Find where the given text appears and provide that cell's center as [x, y] coordinate. 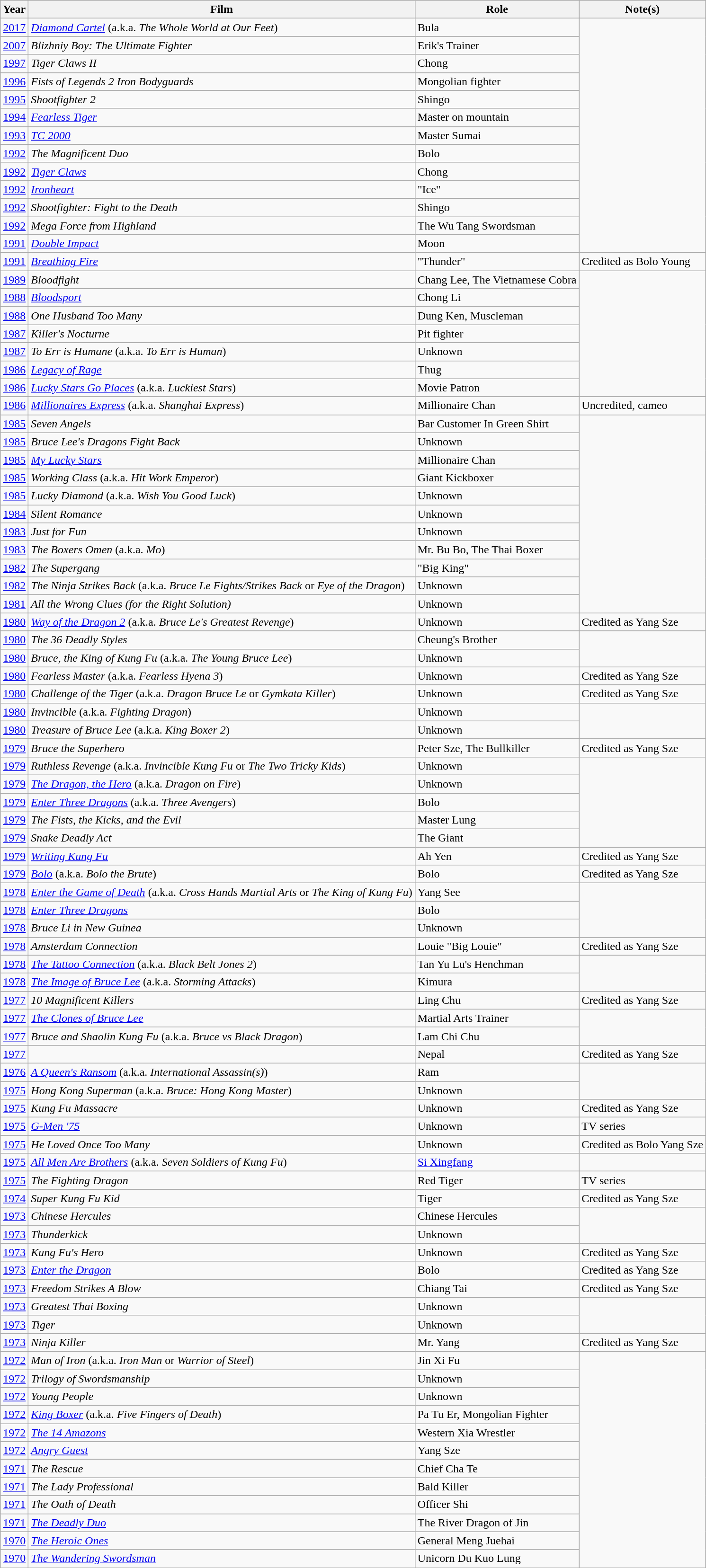
Jin Xi Fu [497, 1360]
Bolo (a.k.a. Bolo the Brute) [222, 874]
Role [497, 9]
Seven Angels [222, 424]
"Thunder" [497, 262]
Hong Kong Superman (a.k.a. Bruce: Hong Kong Master) [222, 1090]
The Fists, the Kicks, and the Evil [222, 820]
Officer Shi [497, 1505]
Greatest Thai Boxing [222, 1306]
The Fighting Dragon [222, 1180]
Angry Guest [222, 1451]
Diamond Cartel (a.k.a. The Whole World at Our Feet) [222, 27]
Mega Force from Highland [222, 226]
Young People [222, 1397]
1984 [14, 514]
Fists of Legends 2 Iron Bodyguards [222, 81]
General Meng Juehai [497, 1541]
Louie "Big Louie" [497, 946]
1995 [14, 99]
One Husband Too Many [222, 316]
Kung Fu's Hero [222, 1252]
To Err is Humane (a.k.a. To Err is Human) [222, 352]
Thunderkick [222, 1234]
Year [14, 9]
1993 [14, 135]
Just for Fun [222, 532]
Breathing Fire [222, 262]
The Giant [497, 838]
Shootfighter 2 [222, 99]
The Supergang [222, 568]
Mr. Bu Bo, The Thai Boxer [497, 550]
Yang Sze [497, 1451]
Man of Iron (a.k.a. Iron Man or Warrior of Steel) [222, 1360]
Film [222, 9]
"Big King" [497, 568]
The Boxers Omen (a.k.a. Mo) [222, 550]
Invincible (a.k.a. Fighting Dragon) [222, 712]
Bruce Li in New Guinea [222, 928]
"Ice" [497, 189]
The Magnificent Duo [222, 153]
The Oath of Death [222, 1505]
All Men Are Brothers (a.k.a. Seven Soldiers of Kung Fu) [222, 1162]
Moon [497, 244]
Bula [497, 27]
The 36 Deadly Styles [222, 640]
Ninja Killer [222, 1342]
King Boxer (a.k.a. Five Fingers of Death) [222, 1415]
2017 [14, 27]
Freedom Strikes A Blow [222, 1288]
Ironheart [222, 189]
The Rescue [222, 1469]
The Wu Tang Swordsman [497, 226]
1996 [14, 81]
Mr. Yang [497, 1342]
Erik's Trainer [497, 45]
Bruce and Shaolin Kung Fu (a.k.a. Bruce vs Black Dragon) [222, 1036]
Silent Romance [222, 514]
The Image of Bruce Lee (a.k.a. Storming Attacks) [222, 982]
Mongolian fighter [497, 81]
10 Magnificent Killers [222, 1000]
2007 [14, 45]
Challenge of the Tiger (a.k.a. Dragon Bruce Le or Gymkata Killer) [222, 694]
Chief Cha Te [497, 1469]
Ruthless Revenge (a.k.a. Invincible Kung Fu or The Two Tricky Kids) [222, 766]
Pa Tu Er, Mongolian Fighter [497, 1415]
A Queen's Ransom (a.k.a. International Assassin(s)) [222, 1072]
Tiger Claws [222, 171]
Chiang Tai [497, 1288]
Tiger Claws II [222, 63]
Bald Killer [497, 1487]
Treasure of Bruce Lee (a.k.a. King Boxer 2) [222, 730]
The Dragon, the Hero (a.k.a. Dragon on Fire) [222, 784]
He Loved Once Too Many [222, 1144]
Tan Yu Lu's Henchman [497, 964]
Yang See [497, 892]
Bruce, the King of Kung Fu (a.k.a. The Young Bruce Lee) [222, 658]
1989 [14, 280]
Note(s) [643, 9]
Enter the Dragon [222, 1270]
All the Wrong Clues (for the Right Solution) [222, 604]
Western Xia Wrestler [497, 1433]
1976 [14, 1072]
Bloodfight [222, 280]
Snake Deadly Act [222, 838]
The Heroic Ones [222, 1541]
The River Dragon of Jin [497, 1523]
Uncredited, cameo [643, 406]
Si Xingfang [497, 1162]
Martial Arts Trainer [497, 1018]
1974 [14, 1198]
Fearless Master (a.k.a. Fearless Hyena 3) [222, 676]
Enter the Game of Death (a.k.a. Cross Hands Martial Arts or The King of Kung Fu) [222, 892]
Working Class (a.k.a. Hit Work Emperor) [222, 478]
Ram [497, 1072]
Unicorn Du Kuo Lung [497, 1559]
Nepal [497, 1054]
1981 [14, 604]
Bruce the Superhero [222, 748]
The Wandering Swordsman [222, 1559]
Way of the Dragon 2 (a.k.a. Bruce Le's Greatest Revenge) [222, 622]
Red Tiger [497, 1180]
Writing Kung Fu [222, 856]
The Clones of Bruce Lee [222, 1018]
Kimura [497, 982]
Credited as Bolo Young [643, 262]
Bar Customer In Green Shirt [497, 424]
Master on mountain [497, 117]
Bruce Lee's Dragons Fight Back [222, 442]
The 14 Amazons [222, 1433]
Fearless Tiger [222, 117]
Lam Chi Chu [497, 1036]
Peter Sze, The Bullkiller [497, 748]
1997 [14, 63]
Chang Lee, The Vietnamese Cobra [497, 280]
G-Men '75 [222, 1126]
Blizhniy Boy: The Ultimate Fighter [222, 45]
Chong Li [497, 298]
Thug [497, 370]
Millionaires Express (a.k.a. Shanghai Express) [222, 406]
Lucky Diamond (a.k.a. Wish You Good Luck) [222, 496]
The Tattoo Connection (a.k.a. Black Belt Jones 2) [222, 964]
Shootfighter: Fight to the Death [222, 207]
Pit fighter [497, 334]
Giant Kickboxer [497, 478]
Dung Ken, Muscleman [497, 316]
Enter Three Dragons (a.k.a. Three Avengers) [222, 802]
Kung Fu Massacre [222, 1108]
Bloodsport [222, 298]
Ah Yen [497, 856]
Double Impact [222, 244]
Super Kung Fu Kid [222, 1198]
Credited as Bolo Yang Sze [643, 1144]
Movie Patron [497, 388]
Ling Chu [497, 1000]
Cheung's Brother [497, 640]
Master Sumai [497, 135]
Trilogy of Swordsmanship [222, 1379]
The Lady Professional [222, 1487]
1994 [14, 117]
Legacy of Rage [222, 370]
Lucky Stars Go Places (a.k.a. Luckiest Stars) [222, 388]
The Deadly Duo [222, 1523]
The Ninja Strikes Back (a.k.a. Bruce Le Fights/Strikes Back or Eye of the Dragon) [222, 586]
My Lucky Stars [222, 460]
Amsterdam Connection [222, 946]
Master Lung [497, 820]
Killer's Nocturne [222, 334]
Enter Three Dragons [222, 910]
TC 2000 [222, 135]
